Return (X, Y) of the center of cell containing provided text 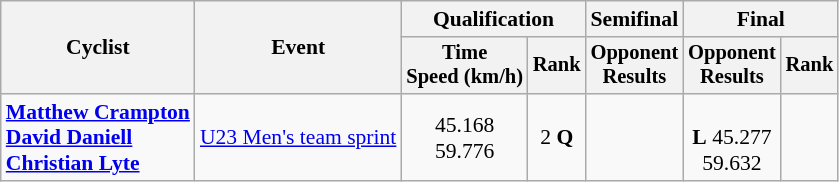
45.16859.776 (464, 138)
TimeSpeed (km/h) (464, 66)
2 Q (557, 138)
Cyclist (98, 48)
L 45.27759.632 (732, 138)
Qualification (493, 19)
Semifinal (635, 19)
Matthew CramptonDavid DaniellChristian Lyte (98, 138)
U23 Men's team sprint (298, 138)
Event (298, 48)
Final (760, 19)
